Find where the given text appears and provide that cell's center as [x, y] coordinate. 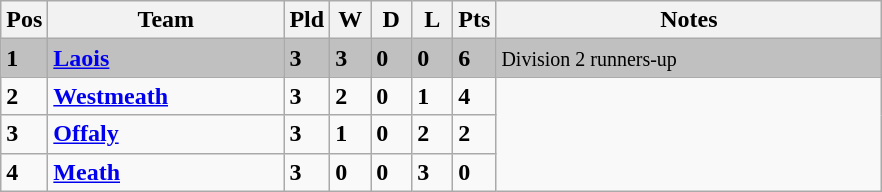
Meath [166, 172]
Pts [474, 20]
6 [474, 58]
W [350, 20]
Pos [24, 20]
D [392, 20]
Pld [307, 20]
Westmeath [166, 96]
Laois [166, 58]
Division 2 runners-up [689, 58]
Offaly [166, 134]
L [432, 20]
Team [166, 20]
Notes [689, 20]
